Return the [x, y] coordinate for the center point of the cell that contains the specified text.  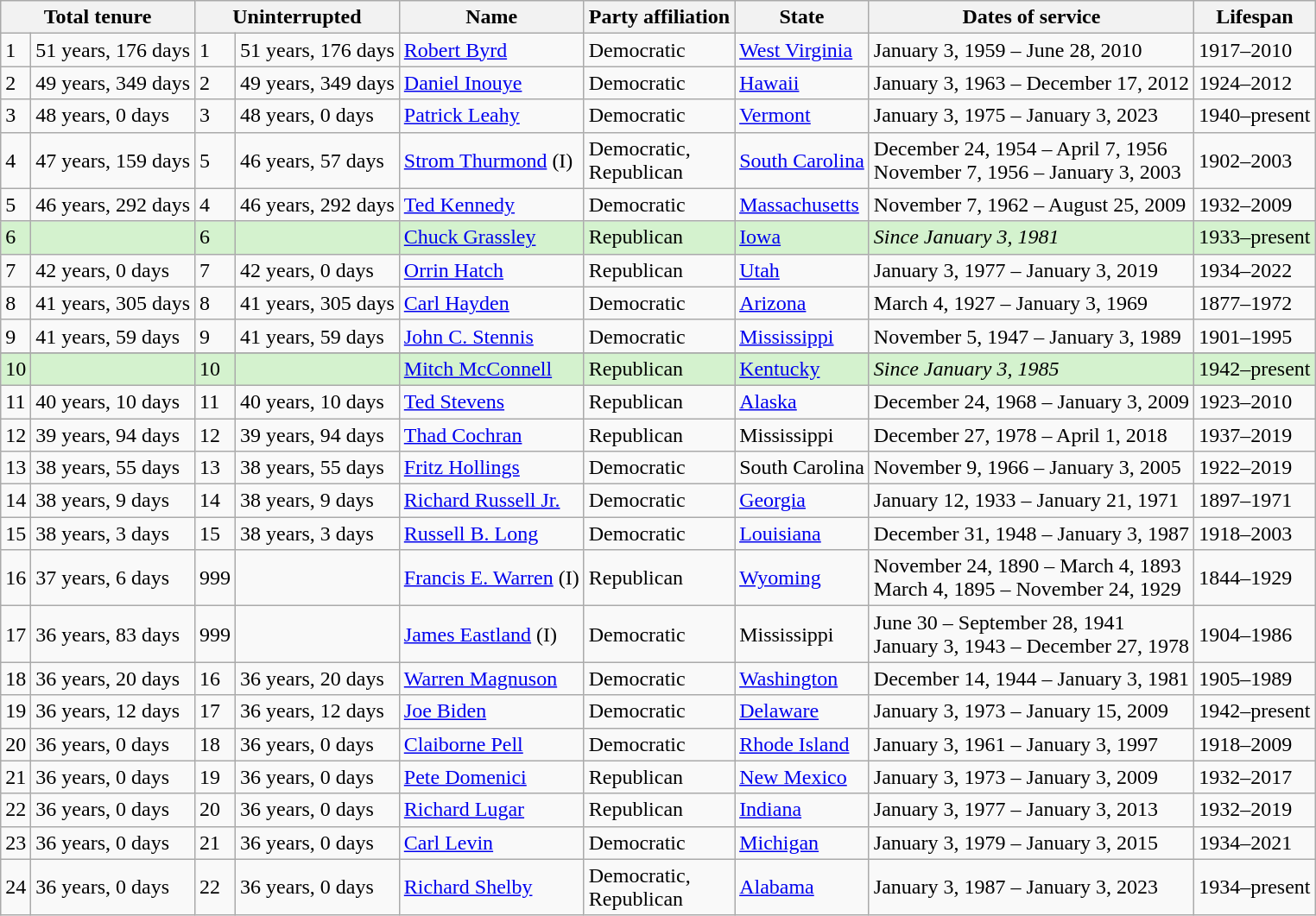
January 3, 1975 – January 3, 2023 [1031, 116]
Utah [802, 270]
1932–2009 [1255, 205]
1922–2019 [1255, 468]
Vermont [802, 116]
Chuck Grassley [491, 237]
January 3, 1963 – December 17, 2012 [1031, 83]
December 31, 1948 – January 3, 1987 [1031, 534]
December 14, 1944 – January 3, 1981 [1031, 679]
Total tenure [98, 17]
Michigan [802, 843]
Carl Levin [491, 843]
Russell B. Long [491, 534]
1918–2009 [1255, 744]
1902–2003 [1255, 161]
January 3, 1979 – January 3, 2015 [1031, 843]
1934–present [1255, 888]
Party affiliation [659, 17]
1904–1986 [1255, 634]
Francis E. Warren (I) [491, 578]
1937–2019 [1255, 434]
1901–1995 [1255, 336]
Iowa [802, 237]
1844–1929 [1255, 578]
1918–2003 [1255, 534]
Dates of service [1031, 17]
1932–2017 [1255, 777]
New Mexico [802, 777]
James Eastland (I) [491, 634]
June 30 – September 28, 1941January 3, 1943 – December 27, 1978 [1031, 634]
December 24, 1968 – January 3, 2009 [1031, 401]
Lifespan [1255, 17]
1897–1971 [1255, 501]
Robert Byrd [491, 50]
Since January 3, 1985 [1031, 369]
37 years, 6 days [113, 578]
West Virginia [802, 50]
1877–1972 [1255, 303]
Uninterrupted [297, 17]
Alabama [802, 888]
January 3, 1961 – January 3, 1997 [1031, 744]
January 3, 1973 – January 15, 2009 [1031, 711]
Kentucky [802, 369]
Richard Russell Jr. [491, 501]
Pete Domenici [491, 777]
1924–2012 [1255, 83]
Thad Cochran [491, 434]
Orrin Hatch [491, 270]
January 12, 1933 – January 21, 1971 [1031, 501]
Alaska [802, 401]
Claiborne Pell [491, 744]
Name [491, 17]
Since January 3, 1981 [1031, 237]
Washington [802, 679]
1923–2010 [1255, 401]
Fritz Hollings [491, 468]
Mitch McConnell [491, 369]
State [802, 17]
Warren Magnuson [491, 679]
Indiana [802, 810]
Arizona [802, 303]
Daniel Inouye [491, 83]
Richard Shelby [491, 888]
1934–2022 [1255, 270]
Delaware [802, 711]
Carl Hayden [491, 303]
January 3, 1959 – June 28, 2010 [1031, 50]
November 5, 1947 – January 3, 1989 [1031, 336]
Massachusetts [802, 205]
23 [16, 843]
1905–1989 [1255, 679]
November 7, 1962 – August 25, 2009 [1031, 205]
John C. Stennis [491, 336]
December 27, 1978 – April 1, 2018 [1031, 434]
November 9, 1966 – January 3, 2005 [1031, 468]
1940–present [1255, 116]
1934–2021 [1255, 843]
Louisiana [802, 534]
January 3, 1977 – January 3, 2019 [1031, 270]
November 24, 1890 – March 4, 1893March 4, 1895 – November 24, 1929 [1031, 578]
24 [16, 888]
January 3, 1987 – January 3, 2023 [1031, 888]
December 24, 1954 – April 7, 1956November 7, 1956 – January 3, 2003 [1031, 161]
Joe Biden [491, 711]
Patrick Leahy [491, 116]
Ted Kennedy [491, 205]
January 3, 1973 – January 3, 2009 [1031, 777]
Hawaii [802, 83]
1932–2019 [1255, 810]
January 3, 1977 – January 3, 2013 [1031, 810]
36 years, 83 days [113, 634]
Strom Thurmond (I) [491, 161]
March 4, 1927 – January 3, 1969 [1031, 303]
1933–present [1255, 237]
1917–2010 [1255, 50]
Georgia [802, 501]
Wyoming [802, 578]
Richard Lugar [491, 810]
Ted Stevens [491, 401]
46 years, 57 days [318, 161]
47 years, 159 days [113, 161]
Rhode Island [802, 744]
